Return (X, Y) of the center of cell containing provided text 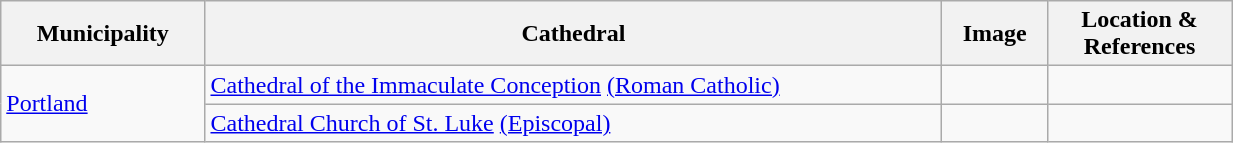
Cathedral of the Immaculate Conception (Roman Catholic) (574, 85)
Cathedral (574, 34)
Municipality (103, 34)
Cathedral Church of St. Luke (Episcopal) (574, 123)
Location & References (1139, 34)
Portland (103, 104)
Image (995, 34)
